Detect which cell encompasses the target text, then output its [X, Y] center coordinate. 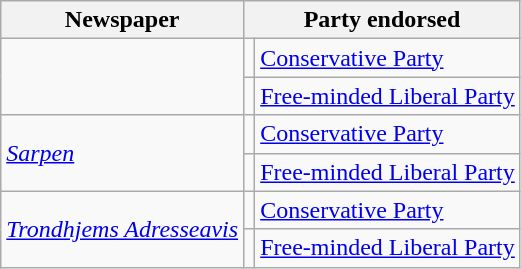
Sarpen [122, 153]
Trondhjems Adresseavis [122, 229]
Party endorsed [382, 20]
Newspaper [122, 20]
